For the text-containing cell, return its midpoint in (x, y) coordinate format. 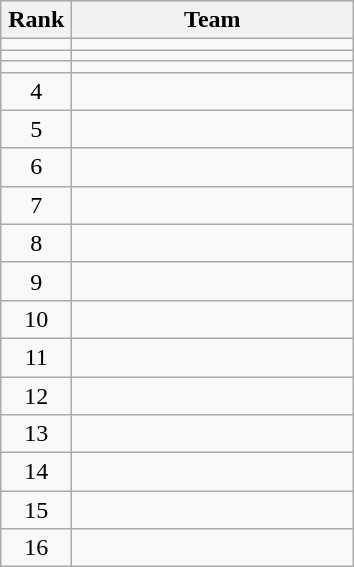
Rank (36, 20)
14 (36, 472)
10 (36, 319)
13 (36, 434)
9 (36, 281)
11 (36, 357)
15 (36, 510)
16 (36, 548)
5 (36, 129)
8 (36, 243)
Team (212, 20)
7 (36, 205)
4 (36, 91)
6 (36, 167)
12 (36, 395)
